Output the [x, y] coordinate of the center of the cell containing the given text.  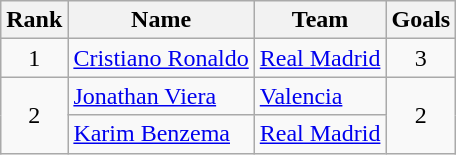
Name [161, 20]
Jonathan Viera [161, 96]
Team [320, 20]
Karim Benzema [161, 134]
Rank [34, 20]
Valencia [320, 96]
Cristiano Ronaldo [161, 58]
Goals [421, 20]
1 [34, 58]
3 [421, 58]
